Detect which cell encompasses the target text, then output its (X, Y) center coordinate. 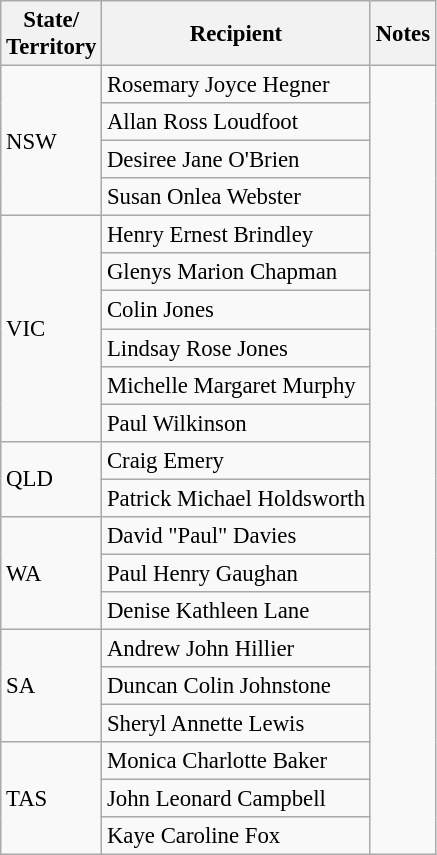
TAS (52, 798)
Desiree Jane O'Brien (236, 160)
Glenys Marion Chapman (236, 273)
Notes (402, 34)
VIC (52, 329)
Patrick Michael Holdsworth (236, 498)
Michelle Margaret Murphy (236, 385)
QLD (52, 478)
Colin Jones (236, 310)
Craig Emery (236, 460)
Kaye Caroline Fox (236, 836)
Monica Charlotte Baker (236, 761)
Lindsay Rose Jones (236, 348)
Sheryl Annette Lewis (236, 724)
Allan Ross Loudfoot (236, 122)
NSW (52, 141)
Susan Onlea Webster (236, 197)
Andrew John Hillier (236, 648)
Paul Henry Gaughan (236, 573)
David "Paul" Davies (236, 536)
Recipient (236, 34)
SA (52, 686)
Henry Ernest Brindley (236, 235)
Rosemary Joyce Hegner (236, 85)
John Leonard Campbell (236, 799)
Paul Wilkinson (236, 423)
State/Territory (52, 34)
WA (52, 574)
Duncan Colin Johnstone (236, 686)
Denise Kathleen Lane (236, 611)
